Find where the given text appears and provide that cell's center as (x, y) coordinate. 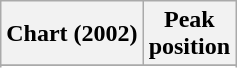
Chart (2002) (72, 34)
Peakposition (189, 34)
